Output the (x, y) coordinate of the center of the cell containing the given text.  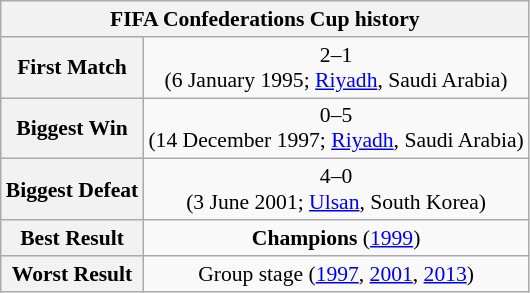
Champions (1999) (336, 238)
FIFA Confederations Cup history (265, 19)
Biggest Defeat (72, 190)
0–5 (14 December 1997; Riyadh, Saudi Arabia) (336, 128)
Group stage (1997, 2001, 2013) (336, 274)
4–0 (3 June 2001; Ulsan, South Korea) (336, 190)
First Match (72, 68)
2–1 (6 January 1995; Riyadh, Saudi Arabia) (336, 68)
Biggest Win (72, 128)
Worst Result (72, 274)
Best Result (72, 238)
